Return (x, y) of the center of cell containing provided text 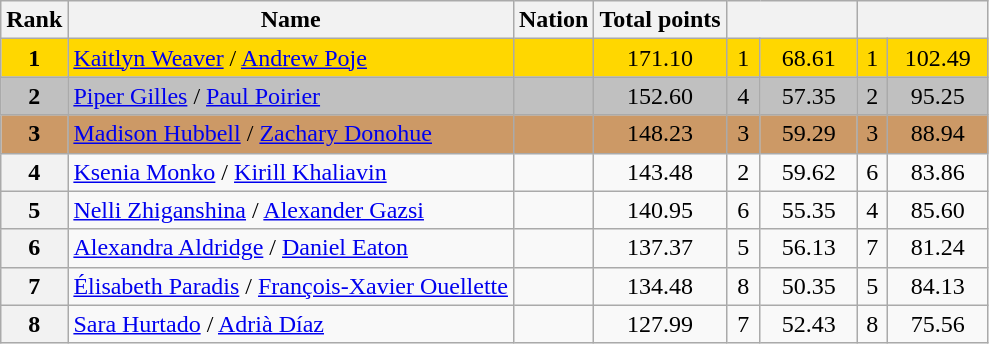
Élisabeth Paradis / François-Xavier Ouellette (291, 286)
127.99 (660, 324)
57.35 (808, 96)
Alexandra Aldridge / Daniel Eaton (291, 248)
171.10 (660, 58)
Rank (34, 20)
68.61 (808, 58)
Sara Hurtado / Adrià Díaz (291, 324)
Name (291, 20)
Nelli Zhiganshina / Alexander Gazsi (291, 210)
Nation (553, 20)
148.23 (660, 134)
52.43 (808, 324)
Total points (660, 20)
81.24 (938, 248)
152.60 (660, 96)
143.48 (660, 172)
59.62 (808, 172)
59.29 (808, 134)
Piper Gilles / Paul Poirier (291, 96)
85.60 (938, 210)
88.94 (938, 134)
50.35 (808, 286)
83.86 (938, 172)
84.13 (938, 286)
140.95 (660, 210)
102.49 (938, 58)
56.13 (808, 248)
Kaitlyn Weaver / Andrew Poje (291, 58)
137.37 (660, 248)
95.25 (938, 96)
Madison Hubbell / Zachary Donohue (291, 134)
55.35 (808, 210)
Ksenia Monko / Kirill Khaliavin (291, 172)
134.48 (660, 286)
75.56 (938, 324)
